From the cell containing the given text, extract its center point as (x, y) coordinate. 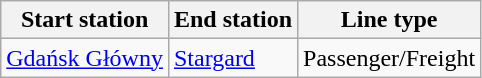
Stargard (232, 58)
End station (232, 20)
Passenger/Freight (390, 58)
Gdańsk Główny (85, 58)
Line type (390, 20)
Start station (85, 20)
